Scan for the cell matching the given text and deliver its [x, y] coordinate at center. 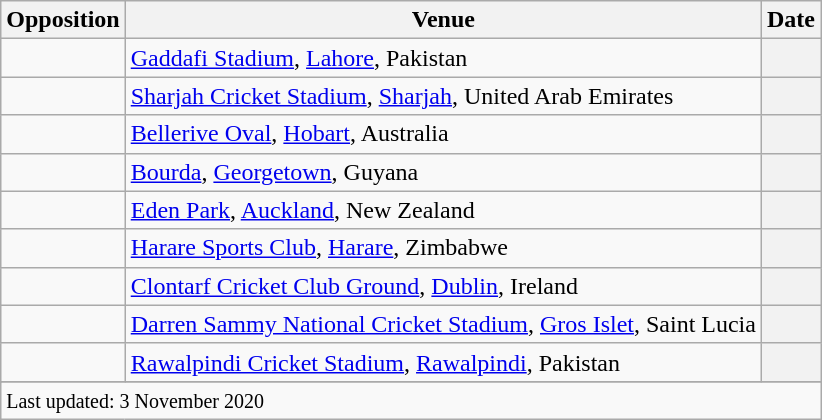
Rawalpindi Cricket Stadium, Rawalpindi, Pakistan [443, 362]
Bourda, Georgetown, Guyana [443, 172]
Clontarf Cricket Club Ground, Dublin, Ireland [443, 286]
Gaddafi Stadium, Lahore, Pakistan [443, 58]
Venue [443, 20]
Sharjah Cricket Stadium, Sharjah, United Arab Emirates [443, 96]
Darren Sammy National Cricket Stadium, Gros Islet, Saint Lucia [443, 324]
Last updated: 3 November 2020 [411, 400]
Eden Park, Auckland, New Zealand [443, 210]
Harare Sports Club, Harare, Zimbabwe [443, 248]
Bellerive Oval, Hobart, Australia [443, 134]
Opposition [63, 20]
Date [790, 20]
